Provide the (x, y) coordinate of the cell's center where the given text is located.  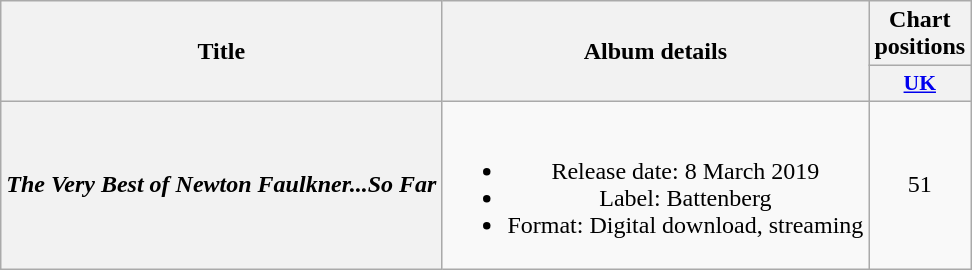
Chart positions (920, 34)
The Very Best of Newton Faulkner...So Far (222, 184)
Title (222, 52)
UK (920, 84)
51 (920, 184)
Album details (656, 52)
Release date: 8 March 2019Label: BattenbergFormat: Digital download, streaming (656, 184)
